Locate the cell with the specified text and output its [x, y] center coordinate. 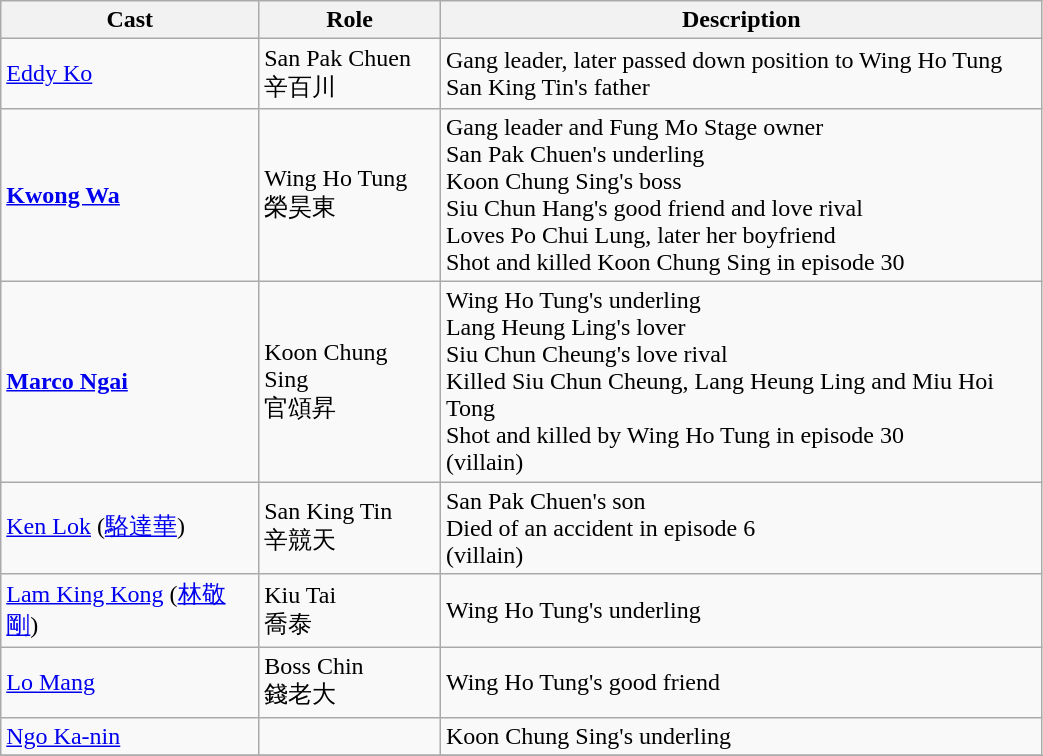
San Pak Chuen's sonDied of an accident in episode 6(villain) [741, 528]
Wing Ho Tung's underling [741, 611]
Marco Ngai [130, 381]
Wing Ho Tung's good friend [741, 683]
Kiu Tai喬泰 [350, 611]
Eddy Ko [130, 74]
Lam King Kong (林敬剛) [130, 611]
San Pak Chuen辛百川 [350, 74]
Gang leader, later passed down position to Wing Ho TungSan King Tin's father [741, 74]
Koon Chung Sing官頌昇 [350, 381]
Koon Chung Sing's underling [741, 736]
Role [350, 20]
Description [741, 20]
Wing Ho Tung榮昊東 [350, 194]
San King Tin辛競天 [350, 528]
Cast [130, 20]
Boss Chin錢老大 [350, 683]
Ken Lok (駱達華) [130, 528]
Kwong Wa [130, 194]
Ngo Ka-nin [130, 736]
Lo Mang [130, 683]
